Scan for the cell matching the given text and deliver its (X, Y) coordinate at center. 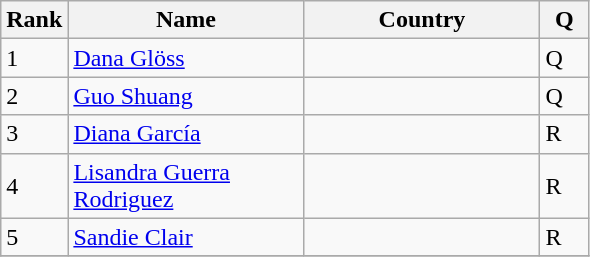
Country (422, 20)
1 (34, 58)
Diana García (186, 134)
Name (186, 20)
4 (34, 186)
2 (34, 96)
5 (34, 237)
Guo Shuang (186, 96)
Rank (34, 20)
3 (34, 134)
Sandie Clair (186, 237)
Dana Glöss (186, 58)
Lisandra Guerra Rodriguez (186, 186)
